Return [X, Y] of the center of cell containing provided text 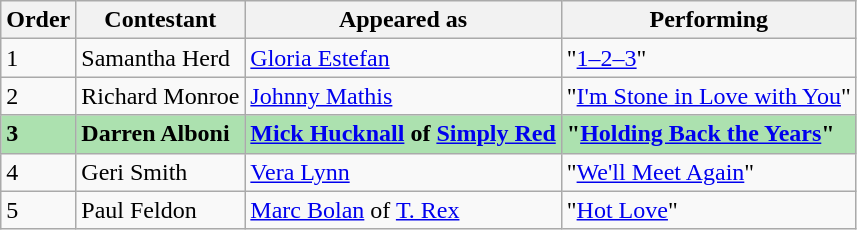
"Holding Back the Years" [708, 134]
Darren Alboni [160, 134]
Mick Hucknall of Simply Red [403, 134]
Samantha Herd [160, 58]
2 [38, 96]
Order [38, 20]
4 [38, 172]
"We'll Meet Again" [708, 172]
Geri Smith [160, 172]
Richard Monroe [160, 96]
Vera Lynn [403, 172]
Performing [708, 20]
5 [38, 210]
1 [38, 58]
Contestant [160, 20]
"I'm Stone in Love with You" [708, 96]
"Hot Love" [708, 210]
3 [38, 134]
"1–2–3" [708, 58]
Gloria Estefan [403, 58]
Appeared as [403, 20]
Marc Bolan of T. Rex [403, 210]
Paul Feldon [160, 210]
Johnny Mathis [403, 96]
